Provide the (X, Y) coordinate of the cell's center where the given text is located.  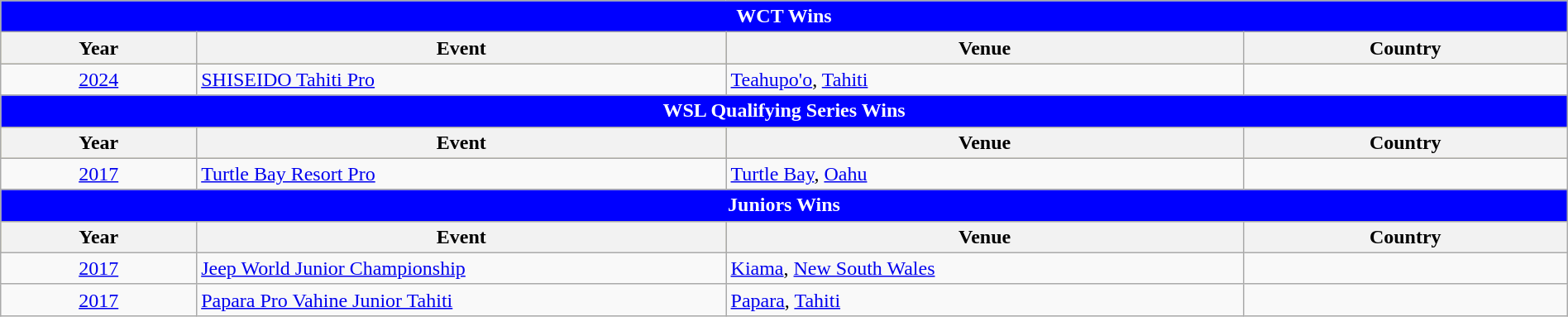
Papara Pro Vahine Junior Tahiti (461, 300)
Teahupo'o, Tahiti (984, 79)
Turtle Bay Resort Pro (461, 174)
WSL Qualifying Series Wins (784, 111)
Jeep World Junior Championship (461, 268)
Kiama, New South Wales (984, 268)
SHISEIDO Tahiti Pro (461, 79)
Papara, Tahiti (984, 300)
Juniors Wins (784, 205)
WCT Wins (784, 17)
2024 (99, 79)
Turtle Bay, Oahu (984, 174)
